Locate the cell with the specified text and output its [x, y] center coordinate. 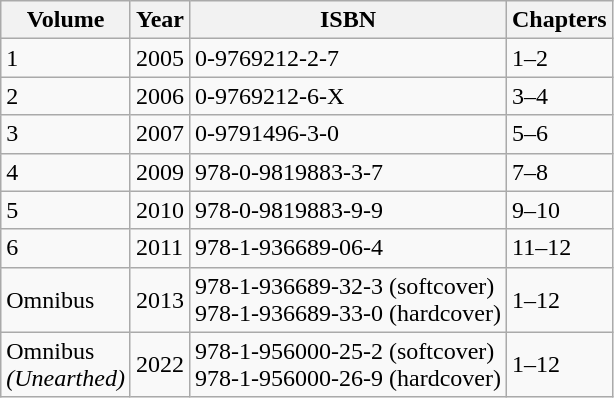
3–4 [559, 96]
2007 [160, 134]
0-9791496-3-0 [348, 134]
2022 [160, 364]
1–2 [559, 58]
Chapters [559, 20]
2011 [160, 248]
978-0-9819883-3-7 [348, 172]
2 [66, 96]
Omnibus(Unearthed) [66, 364]
6 [66, 248]
Year [160, 20]
Omnibus [66, 300]
978-1-936689-32-3 (softcover)978-1-936689-33-0 (hardcover) [348, 300]
Volume [66, 20]
2005 [160, 58]
2009 [160, 172]
978-1-956000-25-2 (softcover)978-1-956000-26-9 (hardcover) [348, 364]
2010 [160, 210]
2006 [160, 96]
9–10 [559, 210]
0-9769212-2-7 [348, 58]
2013 [160, 300]
4 [66, 172]
11–12 [559, 248]
978-0-9819883-9-9 [348, 210]
3 [66, 134]
1 [66, 58]
ISBN [348, 20]
5–6 [559, 134]
0-9769212-6-X [348, 96]
978-1-936689-06-4 [348, 248]
7–8 [559, 172]
5 [66, 210]
